Locate the cell with the specified text and output its [X, Y] center coordinate. 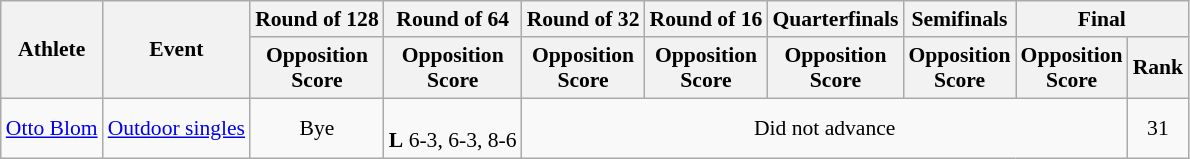
Athlete [52, 50]
Otto Blom [52, 128]
Event [176, 50]
Quarterfinals [835, 19]
Semifinals [959, 19]
Final [1102, 19]
Round of 64 [453, 19]
Bye [317, 128]
Round of 32 [584, 19]
Outdoor singles [176, 128]
L 6-3, 6-3, 8-6 [453, 128]
Round of 128 [317, 19]
31 [1158, 128]
Did not advance [825, 128]
Round of 16 [706, 19]
Rank [1158, 68]
